Return [x, y] of the center of cell containing provided text 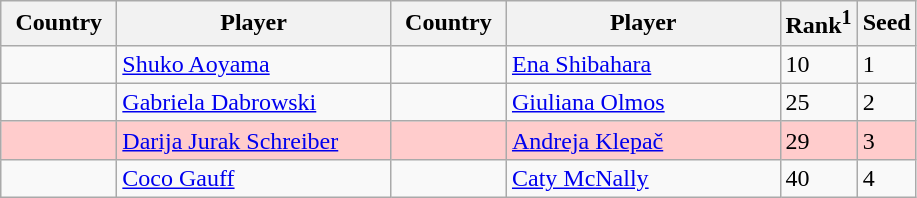
4 [886, 178]
10 [818, 64]
Coco Gauff [254, 178]
2 [886, 102]
Shuko Aoyama [254, 64]
Rank1 [818, 24]
Ena Shibahara [643, 64]
29 [818, 140]
Gabriela Dabrowski [254, 102]
3 [886, 140]
Andreja Klepač [643, 140]
Seed [886, 24]
Caty McNally [643, 178]
25 [818, 102]
Giuliana Olmos [643, 102]
Darija Jurak Schreiber [254, 140]
1 [886, 64]
40 [818, 178]
